Search for the cell housing the specified text and yield its [x, y] center coordinate. 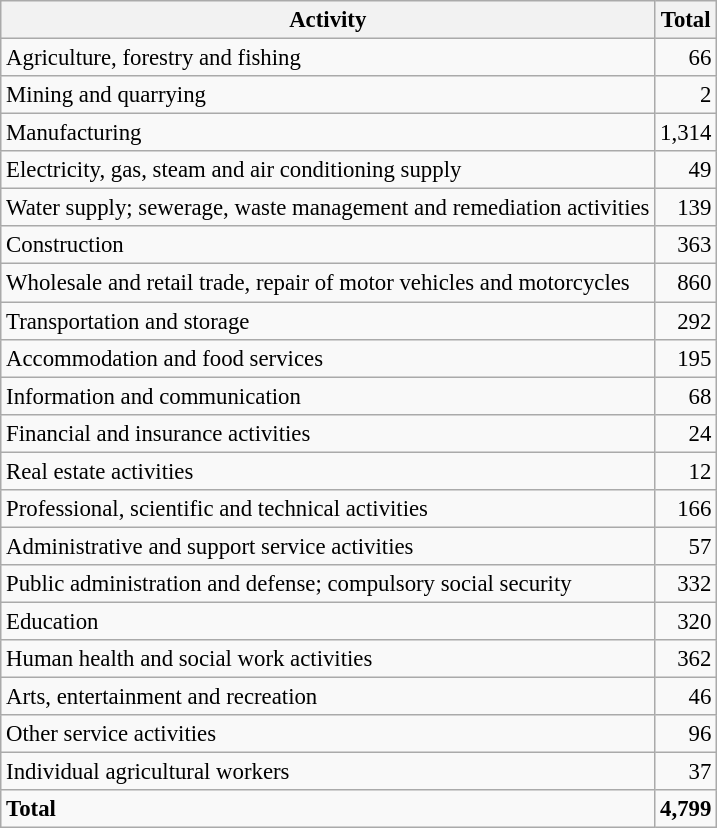
Administrative and support service activities [328, 546]
Manufacturing [328, 133]
68 [686, 396]
2 [686, 95]
195 [686, 358]
1,314 [686, 133]
96 [686, 734]
Professional, scientific and technical activities [328, 509]
Wholesale and retail trade, repair of motor vehicles and motorcycles [328, 283]
Accommodation and food services [328, 358]
860 [686, 283]
57 [686, 546]
Financial and insurance activities [328, 433]
46 [686, 697]
332 [686, 584]
Human health and social work activities [328, 659]
Individual agricultural workers [328, 772]
66 [686, 58]
Transportation and storage [328, 321]
Real estate activities [328, 471]
139 [686, 208]
292 [686, 321]
4,799 [686, 809]
49 [686, 170]
37 [686, 772]
Agriculture, forestry and fishing [328, 58]
Water supply; sewerage, waste management and remediation activities [328, 208]
Information and communication [328, 396]
320 [686, 621]
363 [686, 245]
12 [686, 471]
Other service activities [328, 734]
362 [686, 659]
Construction [328, 245]
Public administration and defense; compulsory social security [328, 584]
Arts, entertainment and recreation [328, 697]
Activity [328, 20]
Mining and quarrying [328, 95]
166 [686, 509]
Electricity, gas, steam and air conditioning supply [328, 170]
Education [328, 621]
24 [686, 433]
